Pinpoint the cell where the given text exists, returning its (x, y) midpoint coordinate. 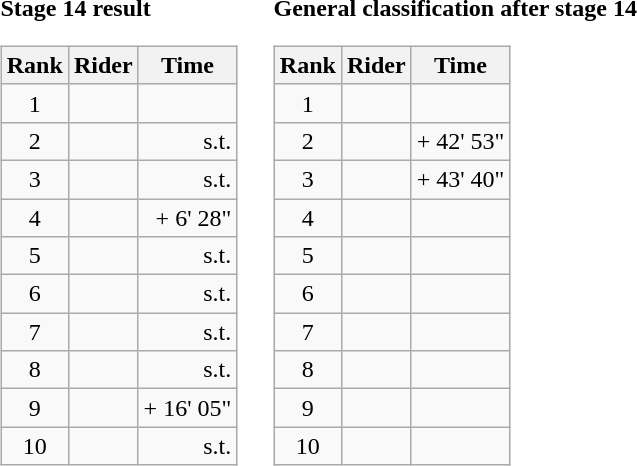
+ 43' 40" (460, 179)
+ 16' 05" (188, 408)
+ 6' 28" (188, 217)
+ 42' 53" (460, 141)
